Determine the (X, Y) coordinate at the center of the cell enclosing the given text.  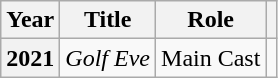
2021 (30, 58)
Year (30, 20)
Role (211, 20)
Main Cast (211, 58)
Golf Eve (108, 58)
Title (108, 20)
